Capture the cell that displays the provided text and extract its (x, y) central coordinate. 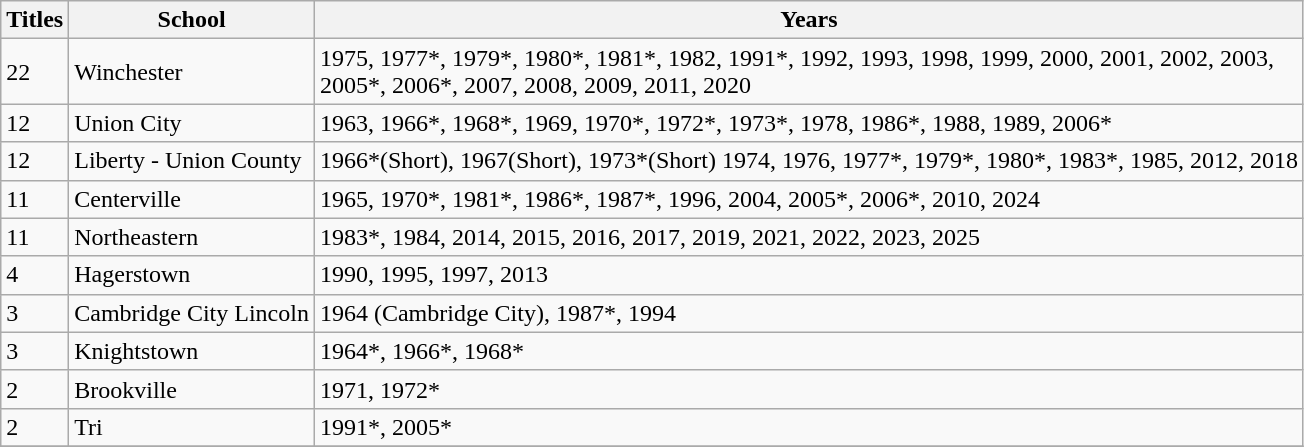
Tri (192, 427)
Hagerstown (192, 275)
Liberty - Union County (192, 161)
1965, 1970*, 1981*, 1986*, 1987*, 1996, 2004, 2005*, 2006*, 2010, 2024 (808, 199)
1966*(Short), 1967(Short), 1973*(Short) 1974, 1976, 1977*, 1979*, 1980*, 1983*, 1985, 2012, 2018 (808, 161)
School (192, 20)
1964 (Cambridge City), 1987*, 1994 (808, 313)
22 (35, 72)
1990, 1995, 1997, 2013 (808, 275)
1963, 1966*, 1968*, 1969, 1970*, 1972*, 1973*, 1978, 1986*, 1988, 1989, 2006* (808, 123)
Union City (192, 123)
1983*, 1984, 2014, 2015, 2016, 2017, 2019, 2021, 2022, 2023, 2025 (808, 237)
1971, 1972* (808, 389)
Winchester (192, 72)
1975, 1977*, 1979*, 1980*, 1981*, 1982, 1991*, 1992, 1993, 1998, 1999, 2000, 2001, 2002, 2003,2005*, 2006*, 2007, 2008, 2009, 2011, 2020 (808, 72)
Knightstown (192, 351)
Brookville (192, 389)
Years (808, 20)
4 (35, 275)
Northeastern (192, 237)
Cambridge City Lincoln (192, 313)
1991*, 2005* (808, 427)
Centerville (192, 199)
Titles (35, 20)
1964*, 1966*, 1968* (808, 351)
